Return the (x, y) coordinate for the center point of the cell that contains the specified text.  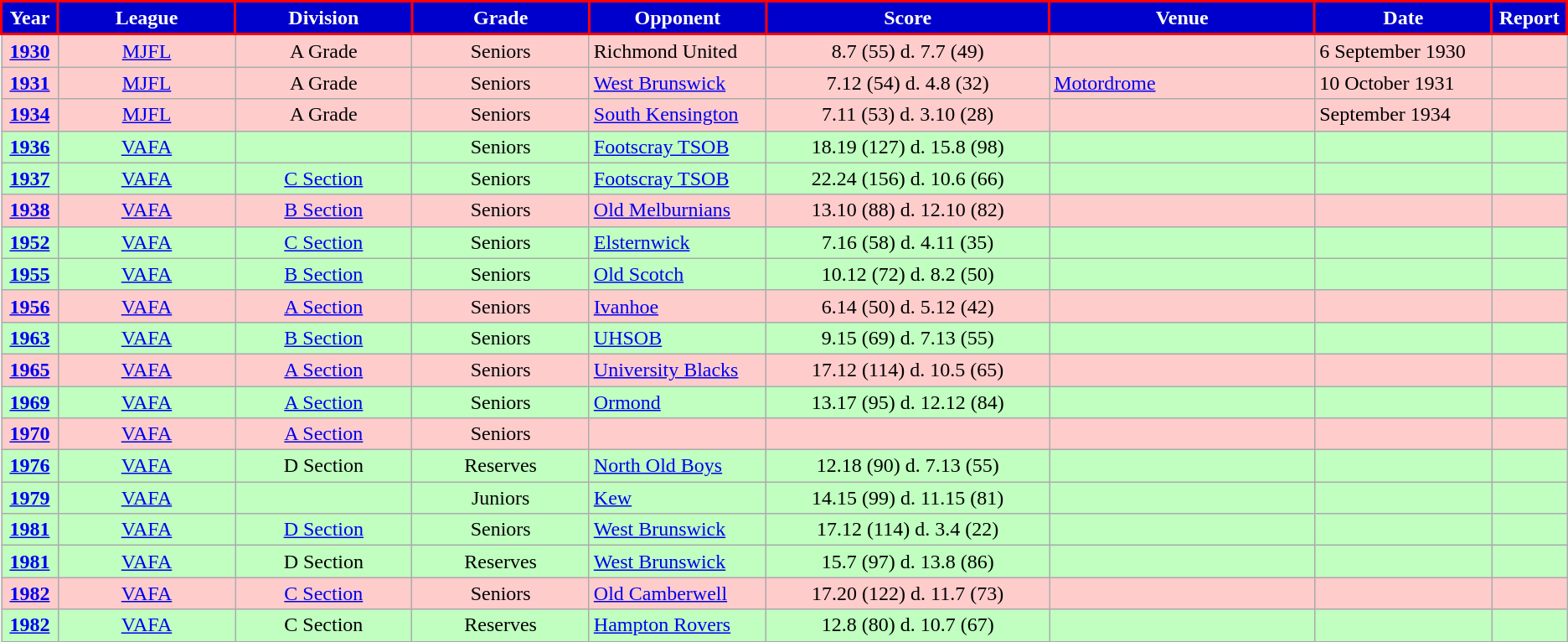
1938 (30, 210)
1963 (30, 338)
1979 (30, 498)
14.15 (99) d. 11.15 (81) (908, 498)
7.11 (53) d. 3.10 (28) (908, 115)
1936 (30, 147)
12.8 (80) d. 10.7 (67) (908, 625)
North Old Boys (677, 466)
10 October 1931 (1404, 83)
7.12 (54) d. 4.8 (32) (908, 83)
Elsternwick (677, 242)
Old Camberwell (677, 593)
17.12 (114) d. 10.5 (65) (908, 370)
Report (1529, 18)
Kew (677, 498)
1934 (30, 115)
18.19 (127) d. 15.8 (98) (908, 147)
Motordrome (1183, 83)
1956 (30, 306)
Date (1404, 18)
1952 (30, 242)
University Blacks (677, 370)
1930 (30, 50)
7.16 (58) d. 4.11 (35) (908, 242)
South Kensington (677, 115)
17.12 (114) d. 3.4 (22) (908, 530)
1970 (30, 434)
Old Scotch (677, 274)
10.12 (72) d. 8.2 (50) (908, 274)
Venue (1183, 18)
8.7 (55) d. 7.7 (49) (908, 50)
Hampton Rovers (677, 625)
15.7 (97) d. 13.8 (86) (908, 562)
September 1934 (1404, 115)
Year (30, 18)
13.10 (88) d. 12.10 (82) (908, 210)
Juniors (501, 498)
1976 (30, 466)
6.14 (50) d. 5.12 (42) (908, 306)
Ormond (677, 401)
1937 (30, 179)
1931 (30, 83)
6 September 1930 (1404, 50)
Old Melburnians (677, 210)
17.20 (122) d. 11.7 (73) (908, 593)
League (146, 18)
12.18 (90) d. 7.13 (55) (908, 466)
Division (323, 18)
13.17 (95) d. 12.12 (84) (908, 401)
1955 (30, 274)
9.15 (69) d. 7.13 (55) (908, 338)
UHSOB (677, 338)
Ivanhoe (677, 306)
1965 (30, 370)
Grade (501, 18)
22.24 (156) d. 10.6 (66) (908, 179)
Score (908, 18)
Opponent (677, 18)
Richmond United (677, 50)
1969 (30, 401)
